For the text-containing cell, return its midpoint in [X, Y] coordinate format. 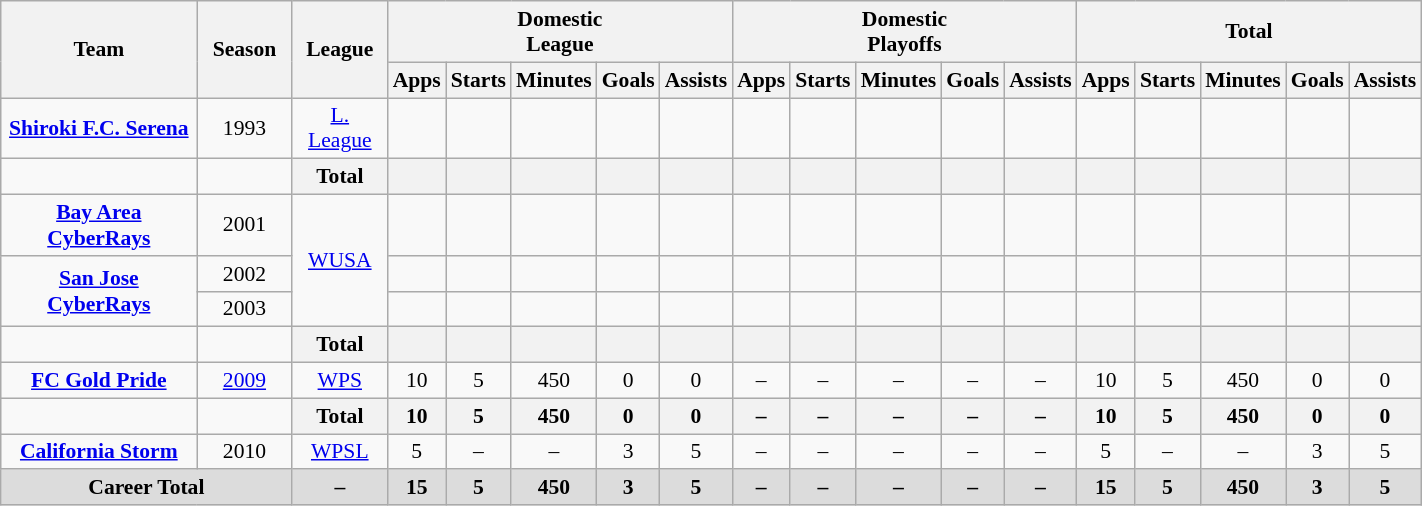
2009 [244, 381]
California Storm [99, 452]
WPSL [340, 452]
2001 [244, 226]
WUSA [340, 261]
WPS [340, 381]
Season [244, 50]
Team [99, 50]
DomesticPlayoffs [904, 32]
2010 [244, 452]
2002 [244, 274]
1993 [244, 128]
L. League [340, 128]
Career Total [146, 488]
League [340, 50]
San Jose CyberRays [99, 292]
Shiroki F.C. Serena [99, 128]
Bay Area CyberRays [99, 226]
DomesticLeague [560, 32]
FC Gold Pride [99, 381]
2003 [244, 309]
